Extract the (X, Y) coordinate from the center of the cell holding the provided text.  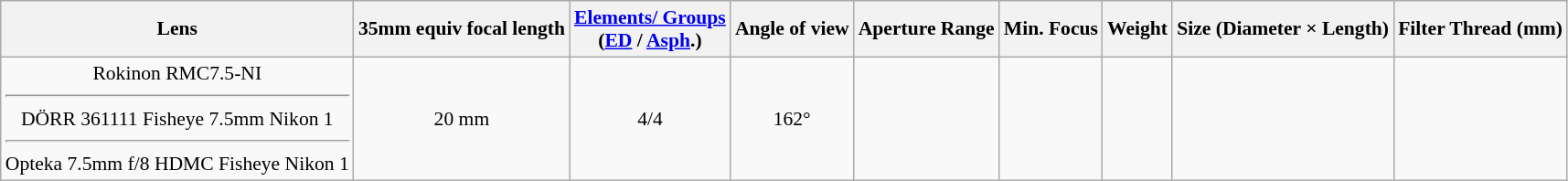
Rokinon RMC7.5-NI DÖRR 361111 Fisheye 7.5mm Nikon 1 Opteka 7.5mm f/8 HDMC Fisheye Nikon 1 (177, 119)
Angle of view (792, 29)
Weight (1137, 29)
162° (792, 119)
Lens (177, 29)
20 mm (462, 119)
Filter Thread (mm) (1480, 29)
Aperture Range (927, 29)
4/4 (650, 119)
35mm equiv focal length (462, 29)
Min. Focus (1051, 29)
Size (Diameter × Length) (1283, 29)
Elements/ Groups(ED / Asph.) (650, 29)
